Return the [X, Y] coordinate for the center point of the cell that contains the specified text.  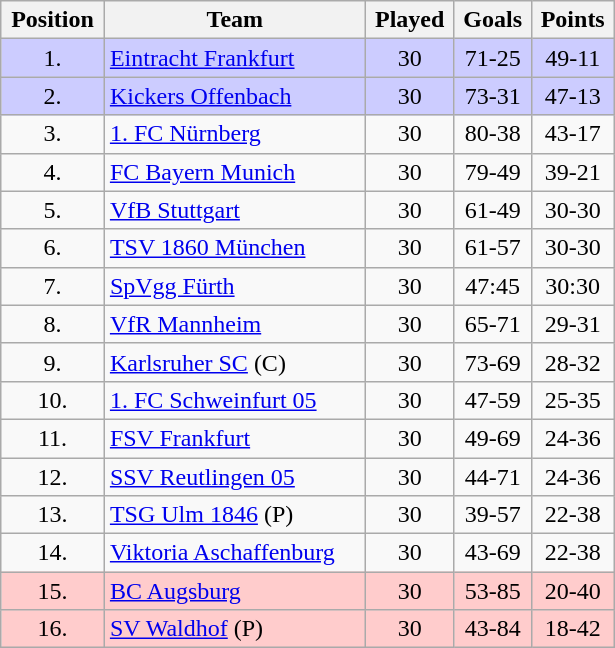
30:30 [572, 286]
18-42 [572, 629]
Points [572, 20]
FC Bayern Munich [234, 172]
1. FC Schweinfurt 05 [234, 400]
1. [53, 58]
FSV Frankfurt [234, 438]
43-17 [572, 134]
80-38 [492, 134]
47-13 [572, 96]
1. FC Nürnberg [234, 134]
10. [53, 400]
29-31 [572, 324]
Team [234, 20]
12. [53, 477]
44-71 [492, 477]
20-40 [572, 591]
6. [53, 248]
VfR Mannheim [234, 324]
Goals [492, 20]
53-85 [492, 591]
2. [53, 96]
14. [53, 553]
7. [53, 286]
Karlsruher SC (C) [234, 362]
5. [53, 210]
9. [53, 362]
Kickers Offenbach [234, 96]
43-69 [492, 553]
3. [53, 134]
39-57 [492, 515]
TSG Ulm 1846 (P) [234, 515]
11. [53, 438]
Viktoria Aschaffenburg [234, 553]
15. [53, 591]
SV Waldhof (P) [234, 629]
43-84 [492, 629]
4. [53, 172]
TSV 1860 München [234, 248]
71-25 [492, 58]
25-35 [572, 400]
49-69 [492, 438]
Played [410, 20]
16. [53, 629]
SSV Reutlingen 05 [234, 477]
49-11 [572, 58]
BC Augsburg [234, 591]
Eintracht Frankfurt [234, 58]
65-71 [492, 324]
73-31 [492, 96]
8. [53, 324]
Position [53, 20]
13. [53, 515]
47:45 [492, 286]
73-69 [492, 362]
61-57 [492, 248]
VfB Stuttgart [234, 210]
61-49 [492, 210]
39-21 [572, 172]
79-49 [492, 172]
SpVgg Fürth [234, 286]
47-59 [492, 400]
28-32 [572, 362]
